Search for the cell housing the specified text and yield its (x, y) center coordinate. 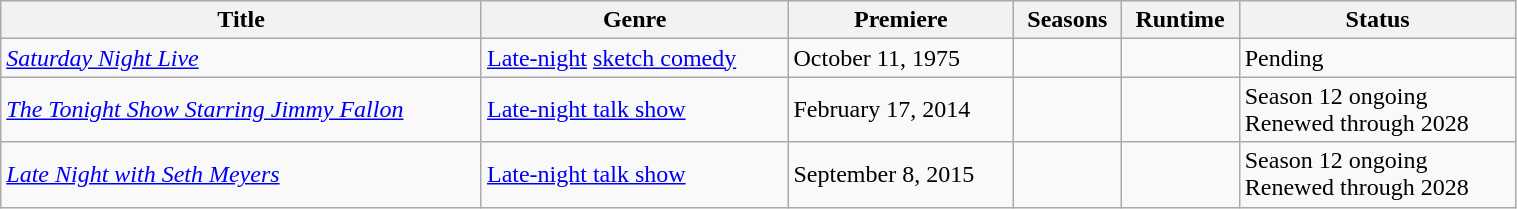
Genre (634, 20)
October 11, 1975 (901, 58)
Pending (1378, 58)
The Tonight Show Starring Jimmy Fallon (242, 110)
Late-night sketch comedy (634, 58)
Saturday Night Live (242, 58)
Status (1378, 20)
Seasons (1068, 20)
Title (242, 20)
February 17, 2014 (901, 110)
Runtime (1180, 20)
September 8, 2015 (901, 174)
Late Night with Seth Meyers (242, 174)
Premiere (901, 20)
